Pinpoint the cell where the given text exists, returning its (X, Y) midpoint coordinate. 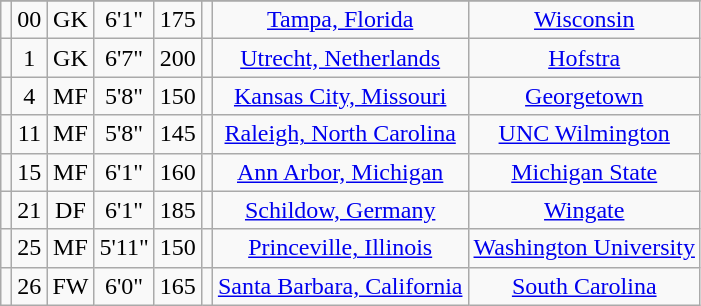
Wisconsin (584, 20)
Princeville, Illinois (340, 248)
Ann Arbor, Michigan (340, 172)
Raleigh, North Carolina (340, 134)
Tampa, Florida (340, 20)
Wingate (584, 210)
Kansas City, Missouri (340, 96)
15 (30, 172)
11 (30, 134)
UNC Wilmington (584, 134)
DF (70, 210)
00 (30, 20)
Schildow, Germany (340, 210)
6'7" (124, 58)
165 (178, 286)
5'11" (124, 248)
Utrecht, Netherlands (340, 58)
26 (30, 286)
185 (178, 210)
FW (70, 286)
Washington University (584, 248)
25 (30, 248)
160 (178, 172)
1 (30, 58)
6'0" (124, 286)
175 (178, 20)
Michigan State (584, 172)
South Carolina (584, 286)
Santa Barbara, California (340, 286)
4 (30, 96)
145 (178, 134)
21 (30, 210)
Hofstra (584, 58)
Georgetown (584, 96)
200 (178, 58)
